Identify which cell holds the provided text, then report its (x, y) central coordinate. 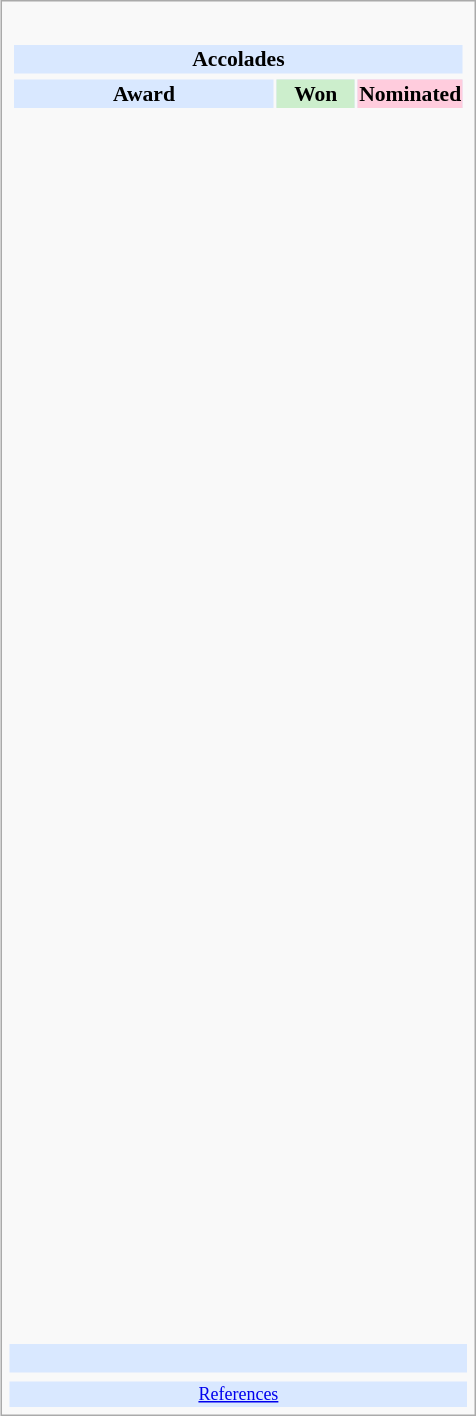
Nominated (410, 93)
Accolades (238, 59)
References (239, 1394)
Award (144, 93)
Won (316, 93)
Accolades Award Won Nominated (239, 678)
